For the text-containing cell, return its midpoint in (X, Y) coordinate format. 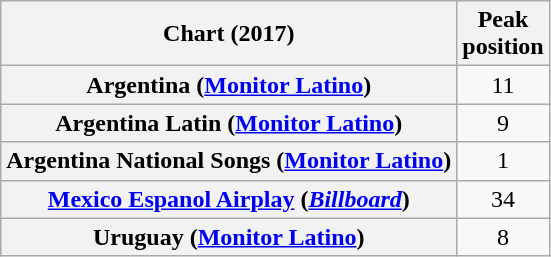
9 (503, 123)
Chart (2017) (229, 34)
Argentina (Monitor Latino) (229, 85)
Argentina National Songs (Monitor Latino) (229, 161)
Mexico Espanol Airplay (Billboard) (229, 199)
11 (503, 85)
8 (503, 237)
Peak position (503, 34)
Argentina Latin (Monitor Latino) (229, 123)
1 (503, 161)
Uruguay (Monitor Latino) (229, 237)
34 (503, 199)
